Output the [X, Y] coordinate of the center of the cell containing the given text.  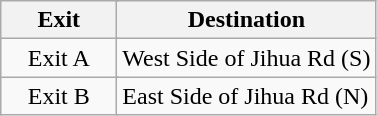
West Side of Jihua Rd (S) [246, 58]
Exit B [59, 96]
Exit [59, 20]
Exit A [59, 58]
Destination [246, 20]
East Side of Jihua Rd (N) [246, 96]
